Pinpoint the cell where the given text exists, returning its [X, Y] midpoint coordinate. 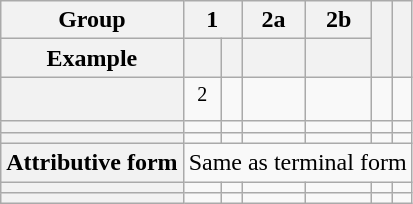
1 [212, 20]
2b [338, 20]
Attributive form [92, 163]
Same as terminal form [298, 163]
Group [92, 20]
Example [92, 58]
2 [202, 100]
2a [274, 20]
